Output the [x, y] coordinate of the center of the cell containing the given text.  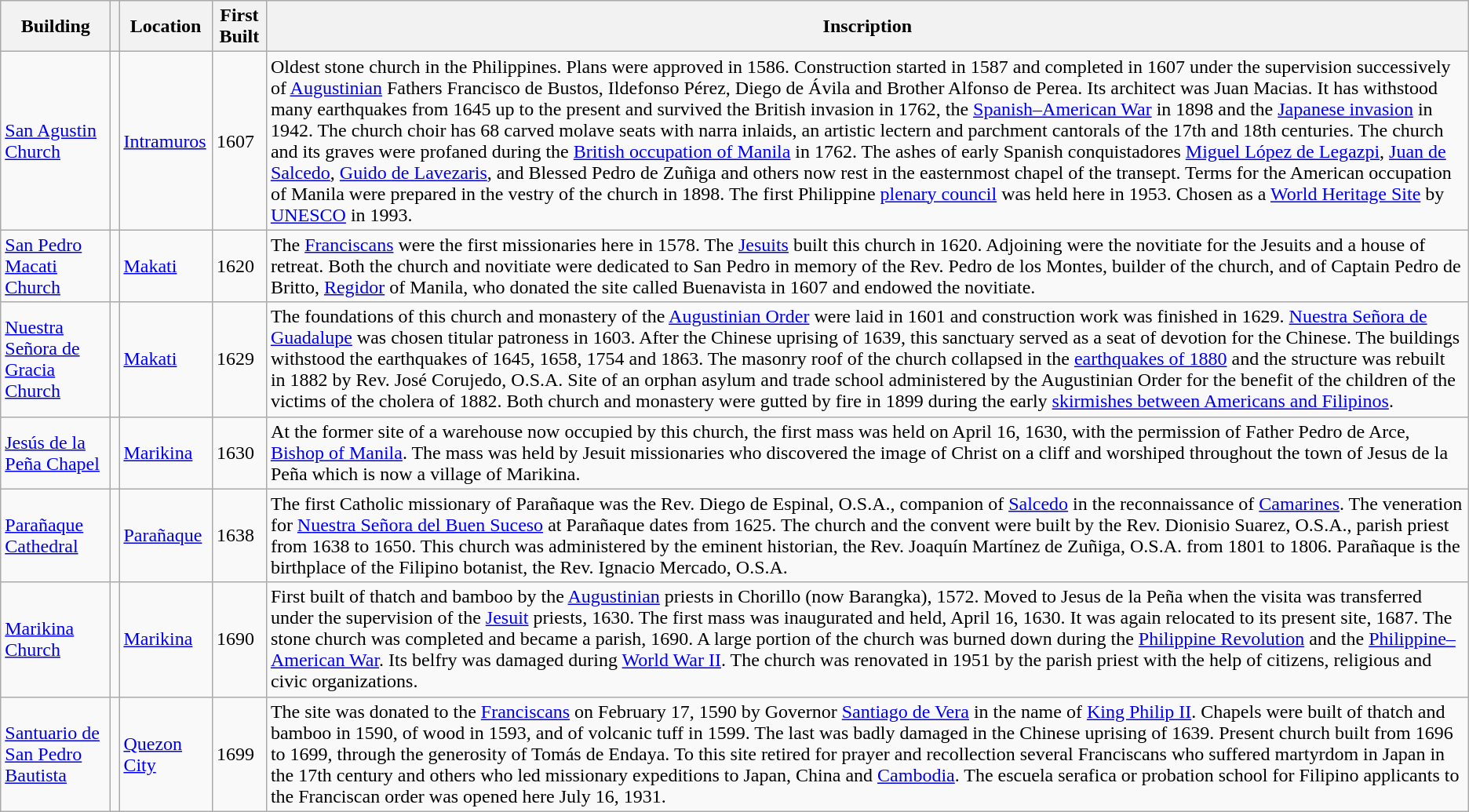
1630 [239, 453]
Quezon City [166, 754]
1629 [239, 359]
Parañaque Cathedral [56, 535]
San Pedro Macati Church [56, 266]
Inscription [867, 27]
Intramuros [166, 141]
Santuario de San Pedro Bautista [56, 754]
Marikina Church [56, 639]
1607 [239, 141]
1620 [239, 266]
Parañaque [166, 535]
Building [56, 27]
1638 [239, 535]
Nuestra Señora de Gracia Church [56, 359]
Location [166, 27]
1699 [239, 754]
San Agustin Church [56, 141]
Jesús de la Peña Chapel [56, 453]
First Built [239, 27]
1690 [239, 639]
